Locate the cell with the specified text and output its [x, y] center coordinate. 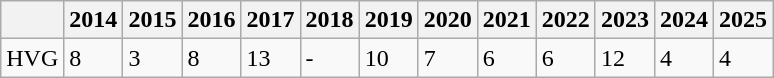
13 [270, 58]
2023 [624, 20]
2018 [330, 20]
- [330, 58]
2021 [506, 20]
HVG [32, 58]
2020 [448, 20]
10 [388, 58]
2017 [270, 20]
2025 [744, 20]
2024 [684, 20]
12 [624, 58]
7 [448, 58]
2016 [212, 20]
2014 [94, 20]
2015 [152, 20]
2022 [566, 20]
2019 [388, 20]
3 [152, 58]
